Scan for the cell matching the given text and deliver its (X, Y) coordinate at center. 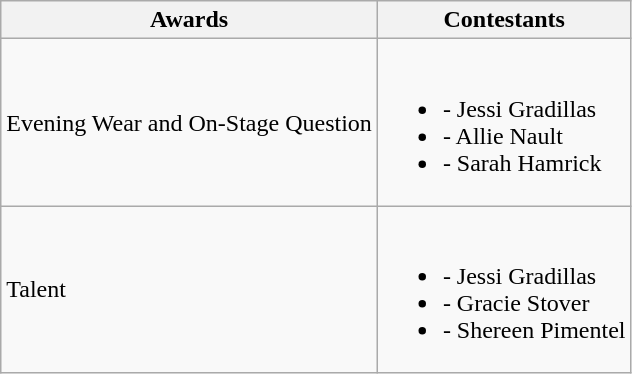
- Jessi Gradillas - Allie Nault - Sarah Hamrick (504, 122)
Evening Wear and On-Stage Question (190, 122)
Talent (190, 290)
- Jessi Gradillas - Gracie Stover - Shereen Pimentel (504, 290)
Contestants (504, 20)
Awards (190, 20)
